Detect which cell encompasses the target text, then output its [X, Y] center coordinate. 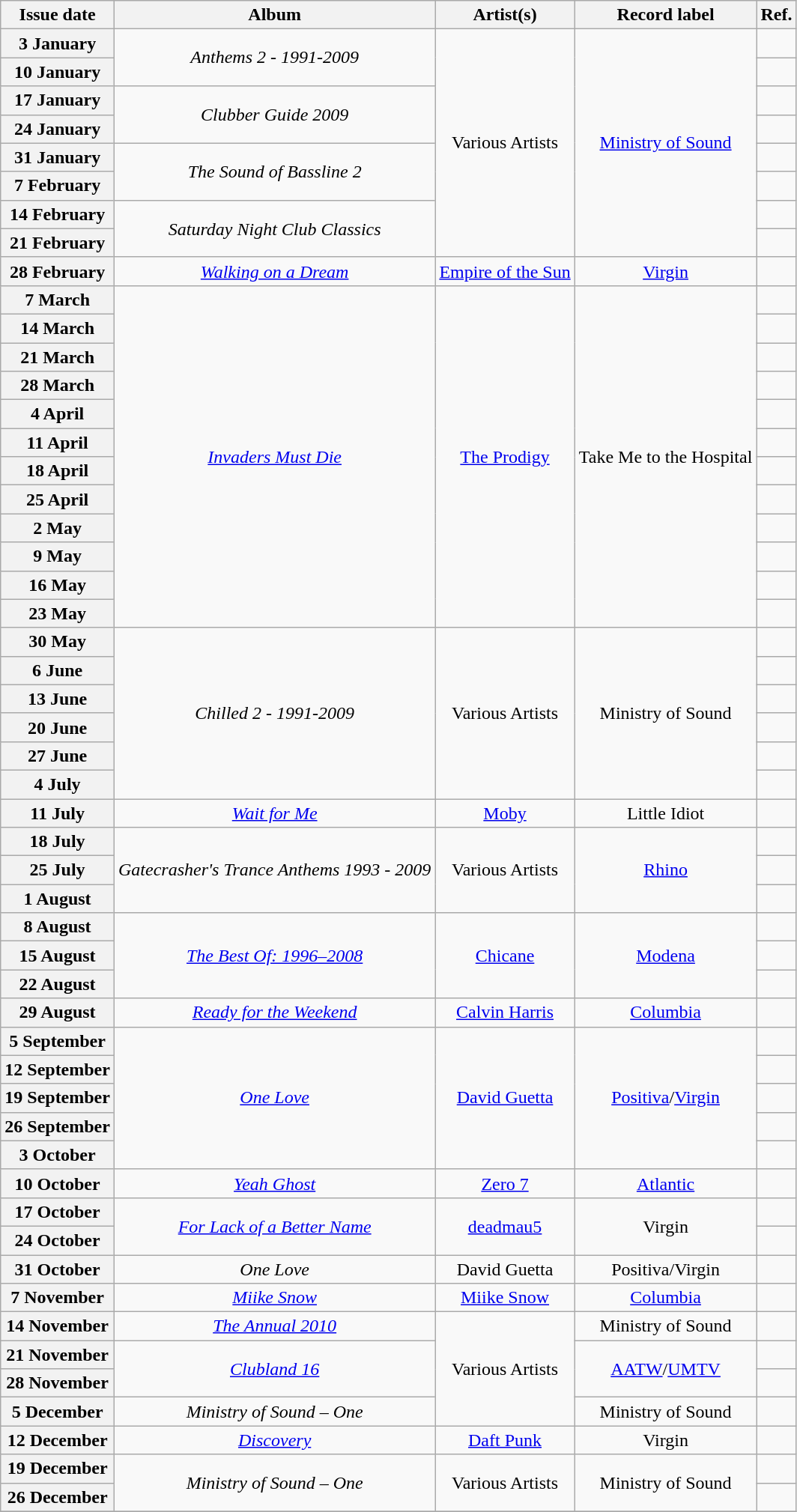
31 January [58, 157]
Invaders Must Die [274, 457]
8 August [58, 927]
25 April [58, 500]
26 September [58, 1126]
5 December [58, 1412]
28 March [58, 386]
21 February [58, 243]
Anthems 2 - 1991-2009 [274, 58]
28 November [58, 1383]
12 September [58, 1069]
22 August [58, 984]
26 December [58, 1497]
5 September [58, 1041]
14 March [58, 328]
For Lack of a Better Name [274, 1226]
14 February [58, 214]
13 June [58, 699]
1 August [58, 899]
18 April [58, 471]
Take Me to the Hospital [665, 457]
Atlantic [665, 1183]
30 May [58, 642]
9 May [58, 556]
24 October [58, 1240]
Walking on a Dream [274, 271]
10 January [58, 72]
17 January [58, 100]
20 June [58, 727]
Album [274, 15]
3 January [58, 43]
17 October [58, 1212]
25 July [58, 870]
Ref. [776, 15]
The Prodigy [505, 457]
Rhino [665, 870]
Artist(s) [505, 15]
7 November [58, 1298]
Empire of the Sun [505, 271]
27 June [58, 756]
The Best Of: 1996–2008 [274, 956]
7 February [58, 186]
15 August [58, 956]
21 March [58, 357]
Chicane [505, 956]
11 April [58, 443]
AATW/UMTV [665, 1369]
Daft Punk [505, 1440]
Ready for the Weekend [274, 1012]
4 July [58, 784]
The Annual 2010 [274, 1326]
Clubber Guide 2009 [274, 115]
10 October [58, 1183]
2 May [58, 528]
28 February [58, 271]
Modena [665, 956]
Chilled 2 - 1991-2009 [274, 713]
24 January [58, 129]
3 October [58, 1155]
19 September [58, 1098]
16 May [58, 585]
4 April [58, 414]
18 July [58, 842]
Zero 7 [505, 1183]
7 March [58, 300]
Discovery [274, 1440]
Wait for Me [274, 813]
12 December [58, 1440]
deadmau5 [505, 1226]
6 June [58, 670]
Clubland 16 [274, 1369]
31 October [58, 1269]
19 December [58, 1469]
Gatecrasher's Trance Anthems 1993 - 2009 [274, 870]
The Sound of Bassline 2 [274, 171]
11 July [58, 813]
14 November [58, 1326]
29 August [58, 1012]
21 November [58, 1355]
Moby [505, 813]
23 May [58, 613]
Calvin Harris [505, 1012]
Saturday Night Club Classics [274, 228]
Yeah Ghost [274, 1183]
Issue date [58, 15]
Record label [665, 15]
Little Idiot [665, 813]
